Output the (X, Y) coordinate of the center of the cell containing the given text.  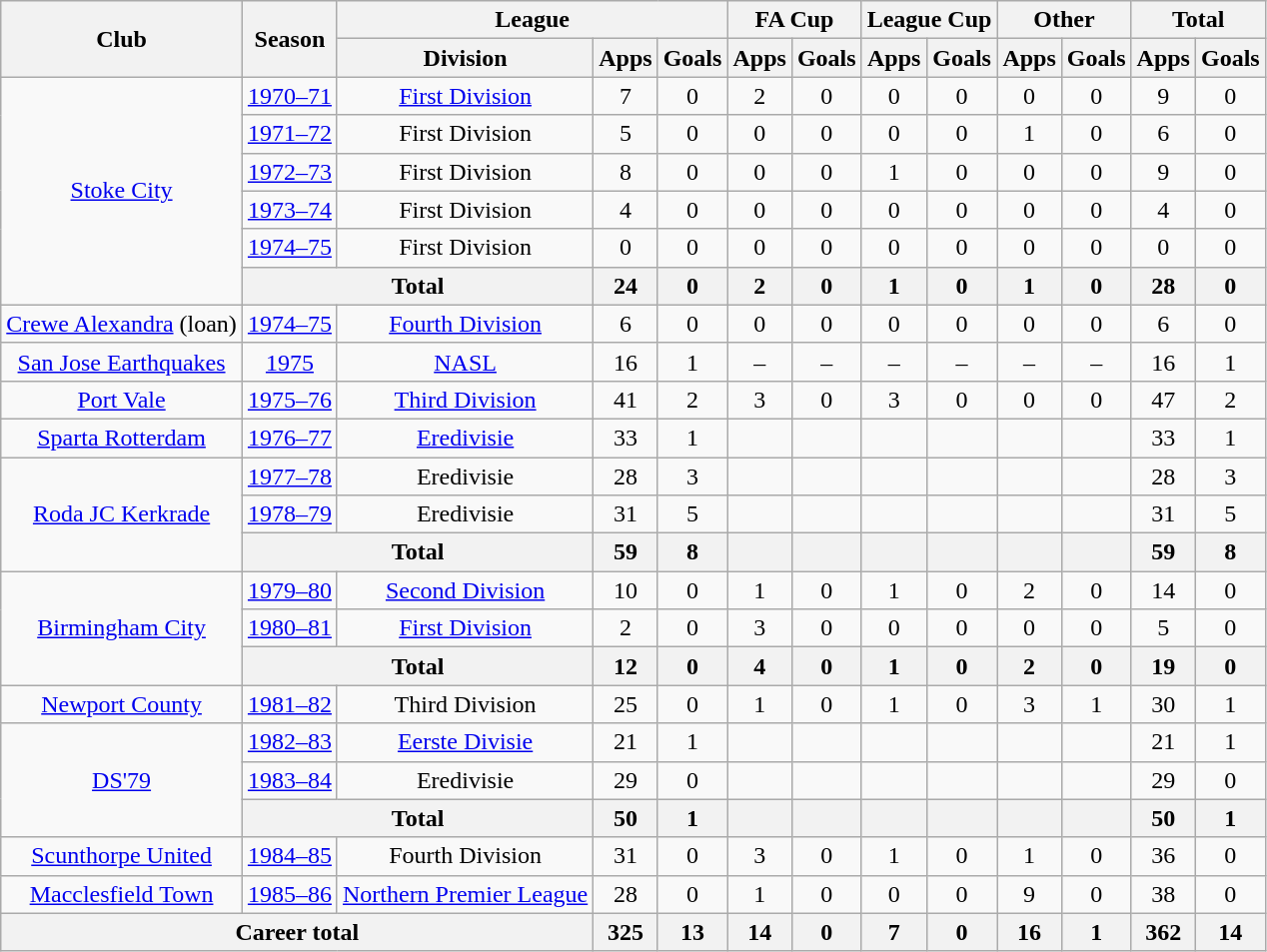
Career total (298, 932)
1975–76 (290, 400)
Birmingham City (122, 628)
1973–74 (290, 210)
Other (1064, 20)
36 (1163, 856)
League (532, 20)
League Cup (929, 20)
NASL (465, 362)
1976–77 (290, 438)
DS'79 (122, 780)
Northern Premier League (465, 894)
Crewe Alexandra (loan) (122, 324)
1970–71 (290, 96)
25 (626, 704)
1985–86 (290, 894)
38 (1163, 894)
1983–84 (290, 780)
30 (1163, 704)
1972–73 (290, 172)
12 (626, 666)
1980–81 (290, 628)
San Jose Earthquakes (122, 362)
13 (692, 932)
1979–80 (290, 590)
Port Vale (122, 400)
325 (626, 932)
Scunthorpe United (122, 856)
41 (626, 400)
1978–79 (290, 514)
Sparta Rotterdam (122, 438)
Second Division (465, 590)
Stoke City (122, 191)
1977–78 (290, 476)
Newport County (122, 704)
Macclesfield Town (122, 894)
Eerste Divisie (465, 742)
Season (290, 39)
10 (626, 590)
1975 (290, 362)
47 (1163, 400)
362 (1163, 932)
1984–85 (290, 856)
1981–82 (290, 704)
19 (1163, 666)
1971–72 (290, 134)
Roda JC Kerkrade (122, 514)
1982–83 (290, 742)
24 (626, 286)
Division (465, 58)
FA Cup (794, 20)
Club (122, 39)
